Return the (X, Y) coordinate for the center point of the cell that contains the specified text.  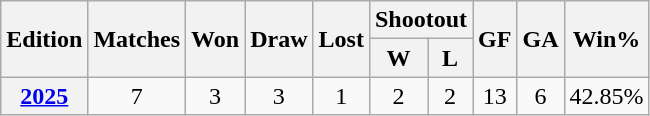
2025 (44, 96)
42.85% (606, 96)
Won (216, 39)
6 (540, 96)
Draw (279, 39)
Edition (44, 39)
GF (495, 39)
Matches (137, 39)
Win% (606, 39)
Shootout (420, 20)
Lost (341, 39)
1 (341, 96)
W (398, 58)
13 (495, 96)
L (450, 58)
7 (137, 96)
GA (540, 39)
